Return [X, Y] of the center of cell containing provided text 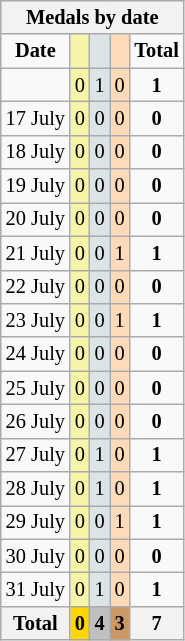
30 July [36, 556]
18 July [36, 152]
7 [156, 623]
17 July [36, 118]
Date [36, 51]
4 [100, 623]
3 [120, 623]
20 July [36, 219]
24 July [36, 354]
26 July [36, 421]
28 July [36, 489]
25 July [36, 388]
21 July [36, 253]
23 July [36, 320]
Medals by date [92, 17]
19 July [36, 186]
29 July [36, 522]
31 July [36, 589]
22 July [36, 287]
27 July [36, 455]
